For the text-containing cell, return its midpoint in (x, y) coordinate format. 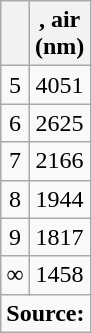
, air(nm) (60, 34)
Source: (46, 313)
2166 (60, 161)
4051 (60, 85)
1458 (60, 275)
2625 (60, 123)
1817 (60, 237)
5 (15, 85)
1944 (60, 199)
∞ (15, 275)
9 (15, 237)
7 (15, 161)
6 (15, 123)
8 (15, 199)
